Pinpoint the cell where the given text exists, returning its [X, Y] midpoint coordinate. 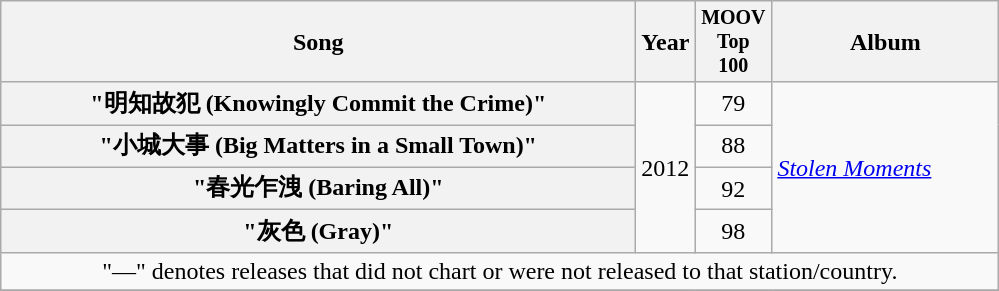
Stolen Moments [886, 167]
2012 [666, 167]
"—" denotes releases that did not chart or were not released to that station/country. [500, 271]
88 [734, 146]
Album [886, 42]
"明知故犯 (Knowingly Commit the Crime)" [318, 104]
Song [318, 42]
Year [666, 42]
"春光乍洩 (Baring All)" [318, 188]
92 [734, 188]
98 [734, 232]
MOOV Top 100 [734, 42]
79 [734, 104]
"灰色 (Gray)" [318, 232]
"小城大事 (Big Matters in a Small Town)" [318, 146]
